Output the (x, y) coordinate of the center of the cell containing the given text.  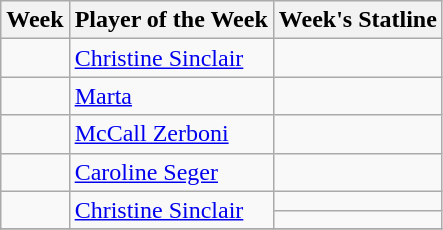
Week's Statline (358, 20)
McCall Zerboni (171, 134)
Week (35, 20)
Player of the Week (171, 20)
Caroline Seger (171, 172)
Marta (171, 96)
